Return the (x, y) coordinate for the center point of the cell that contains the specified text.  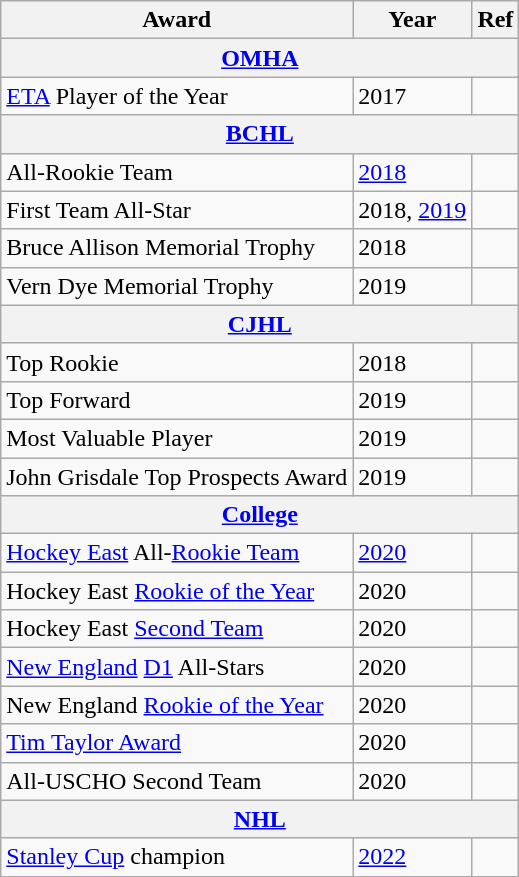
NHL (260, 819)
2017 (412, 96)
Hockey East Rookie of the Year (177, 591)
2018, 2019 (412, 210)
Stanley Cup champion (177, 857)
Bruce Allison Memorial Trophy (177, 248)
New England D1 All-Stars (177, 667)
Top Rookie (177, 362)
BCHL (260, 134)
Ref (496, 20)
Year (412, 20)
All-USCHO Second Team (177, 781)
Hockey East All-Rookie Team (177, 553)
Tim Taylor Award (177, 743)
New England Rookie of the Year (177, 705)
ETA Player of the Year (177, 96)
Award (177, 20)
2022 (412, 857)
Hockey East Second Team (177, 629)
CJHL (260, 324)
John Grisdale Top Prospects Award (177, 477)
First Team All-Star (177, 210)
Most Valuable Player (177, 438)
College (260, 515)
All-Rookie Team (177, 172)
Vern Dye Memorial Trophy (177, 286)
Top Forward (177, 400)
OMHA (260, 58)
